Pinpoint the cell where the given text exists, returning its [x, y] midpoint coordinate. 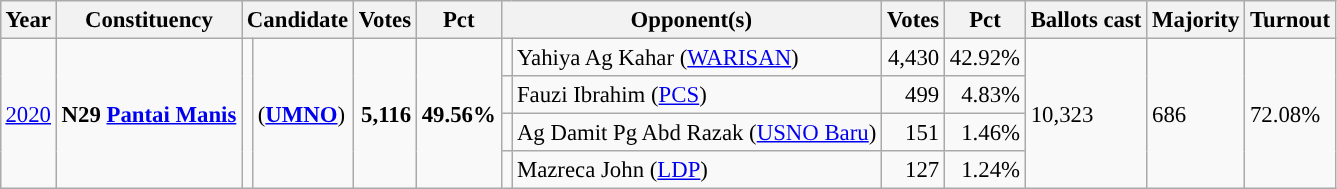
5,116 [384, 113]
Majority [1196, 20]
Ballots cast [1086, 20]
42.92% [986, 57]
686 [1196, 113]
N29 Pantai Manis [148, 113]
2020 [28, 113]
127 [914, 170]
499 [914, 95]
(UMNO) [302, 113]
10,323 [1086, 113]
Yahiya Ag Kahar (WARISAN) [697, 57]
Opponent(s) [692, 20]
1.46% [986, 133]
Candidate [298, 20]
Year [28, 20]
Fauzi Ibrahim (PCS) [697, 95]
72.08% [1290, 113]
Turnout [1290, 20]
Constituency [148, 20]
Ag Damit Pg Abd Razak (USNO Baru) [697, 133]
49.56% [458, 113]
4,430 [914, 57]
Mazreca John (LDP) [697, 170]
4.83% [986, 95]
151 [914, 133]
1.24% [986, 170]
